From the cell containing the given text, extract its center point as [X, Y] coordinate. 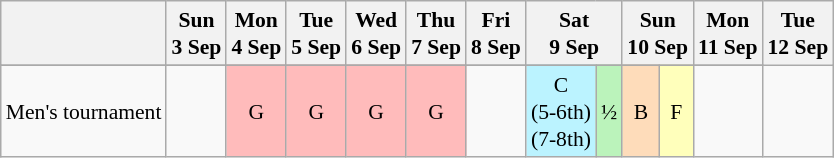
F [676, 110]
Fri8 Sep [496, 33]
Wed6 Sep [376, 33]
C(5-6th)(7-8th) [561, 110]
Thu7 Sep [436, 33]
Tue12 Sep [798, 33]
Sat9 Sep [574, 33]
Sun10 Sep [658, 33]
Tue5 Sep [316, 33]
B [640, 110]
Men's tournament [84, 110]
Mon4 Sep [256, 33]
Mon11 Sep [728, 33]
½ [609, 110]
Sun3 Sep [196, 33]
